Return [x, y] of the center of cell containing provided text 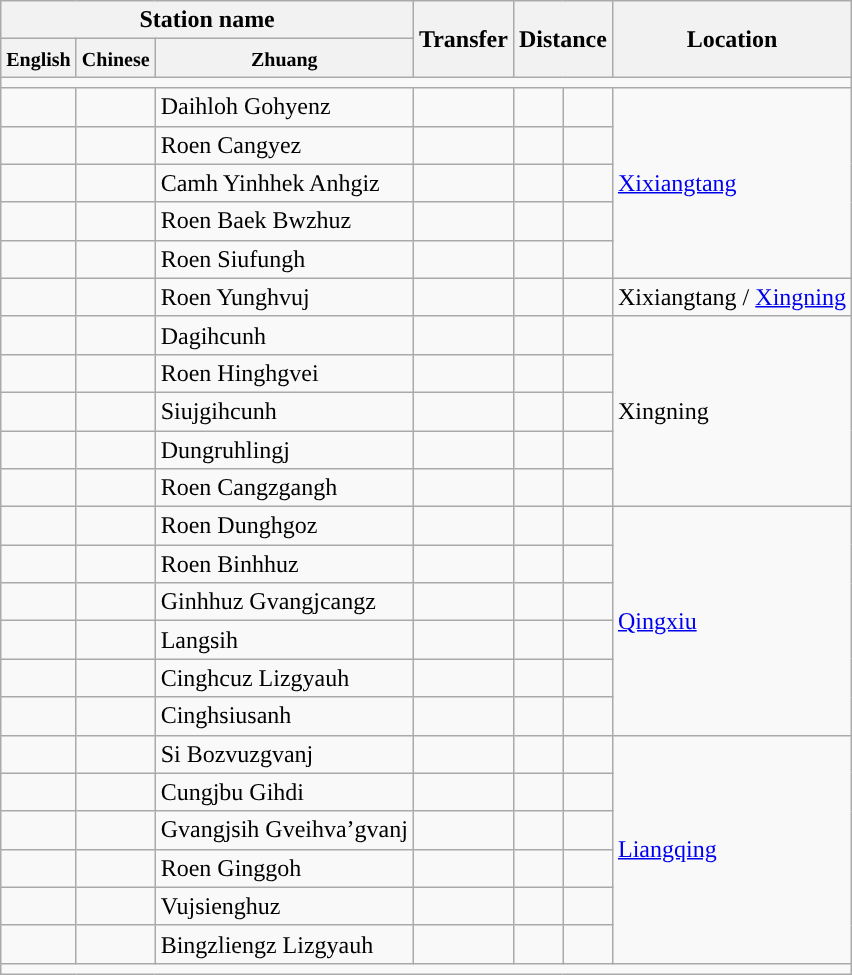
Roen Binhhuz [284, 564]
Distance [562, 39]
Cinghsiusanh [284, 716]
Dagihcunh [284, 335]
Roen Cangyez [284, 145]
Roen Ginggoh [284, 868]
Daihloh Gohyenz [284, 107]
Langsih [284, 640]
Xingning [732, 411]
Xixiangtang [732, 183]
Dungruhlingj [284, 449]
Camh Yinhhek Anhgiz [284, 183]
Cungjbu Gihdi [284, 792]
Gvangjsih Gveihva’gvanj [284, 830]
Si Bozvuzgvanj [284, 754]
Liangqing [732, 849]
Station name [208, 20]
Transfer [463, 39]
Roen Siufungh [284, 259]
Roen Yunghvuj [284, 297]
Ginhhuz Gvangjcangz [284, 602]
Qingxiu [732, 621]
Vujsienghuz [284, 906]
English [39, 58]
Roen Cangzgangh [284, 488]
Bingzliengz Lizgyauh [284, 944]
Xixiangtang / Xingning [732, 297]
Cinghcuz Lizgyauh [284, 678]
Roen Baek Bwzhuz [284, 221]
Zhuang [284, 58]
Roen Dunghgoz [284, 526]
Siujgihcunh [284, 411]
Chinese [116, 58]
Location [732, 39]
Roen Hinghgvei [284, 373]
